Determine the [x, y] coordinate at the center of the cell enclosing the given text.  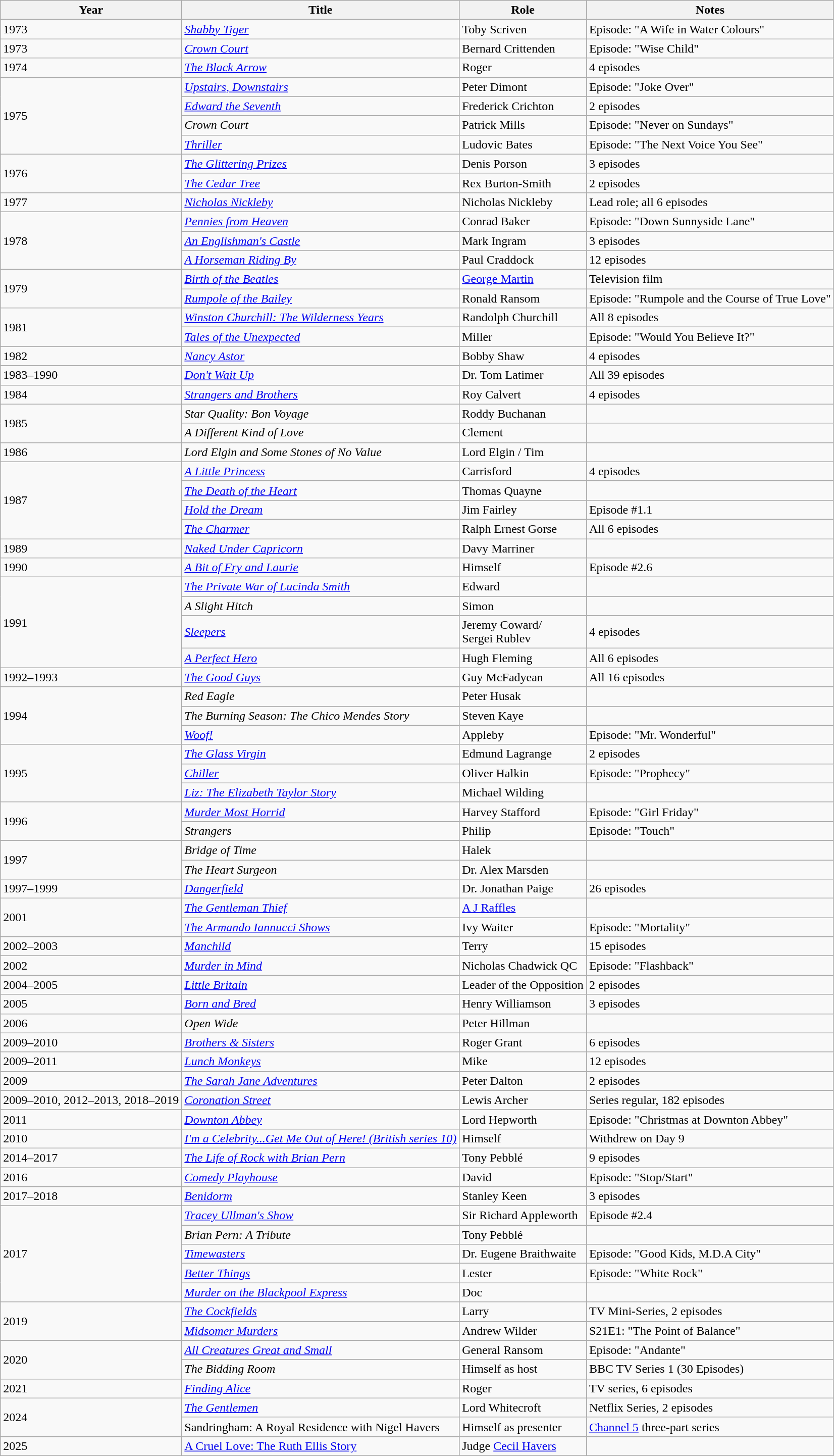
Sir Richard Appleworth [523, 1216]
Brothers & Sisters [321, 1042]
All 16 episodes [710, 677]
Title [321, 10]
2009 [91, 1081]
A Horseman Riding By [321, 260]
Downton Abbey [321, 1119]
1986 [91, 452]
Nicholas Chadwick QC [523, 966]
An Englishman's Castle [321, 241]
Peter Husak [523, 696]
1994 [91, 716]
Harvey Stafford [523, 812]
Andrew Wilder [523, 1331]
2017–2018 [91, 1196]
2014–2017 [91, 1158]
BBC TV Series 1 (30 Episodes) [710, 1369]
Episode: "Stop/Start" [710, 1177]
Edward [523, 587]
Denis Porson [523, 164]
2025 [91, 1446]
Henry Williamson [523, 1004]
The Gentleman Thief [321, 908]
Rumpole of the Bailey [321, 298]
Guy McFadyean [523, 677]
Peter Dimont [523, 87]
The Private War of Lucinda Smith [321, 587]
Judge Cecil Havers [523, 1446]
General Ransom [523, 1350]
A Different Kind of Love [321, 433]
Nancy Astor [321, 356]
Lord Elgin and Some Stones of No Value [321, 452]
Upstairs, Downstairs [321, 87]
Benidorm [321, 1196]
Better Things [321, 1273]
Ivy Waiter [523, 927]
Steven Kaye [523, 716]
26 episodes [710, 889]
Simon [523, 606]
Don't Wait Up [321, 375]
Comedy Playhouse [321, 1177]
2010 [91, 1138]
Toby Scriven [523, 29]
All 39 episodes [710, 375]
2002 [91, 966]
Episode: "Mr. Wonderful" [710, 735]
Pennies from Heaven [321, 221]
Role [523, 10]
Star Quality: Bon Voyage [321, 414]
Halek [523, 850]
Thomas Quayne [523, 490]
Channel 5 three-part series [710, 1427]
1977 [91, 202]
1981 [91, 327]
Lester [523, 1273]
2016 [91, 1177]
1974 [91, 68]
The Good Guys [321, 677]
Naked Under Capricorn [321, 548]
15 episodes [710, 946]
The Charmer [321, 529]
Dangerfield [321, 889]
The Death of the Heart [321, 490]
Jim Fairley [523, 510]
Murder Most Horrid [321, 812]
Episode: "Down Sunnyside Lane" [710, 221]
Episode: "Good Kids, M.D.A City" [710, 1254]
Randolph Churchill [523, 318]
Withdrew on Day 9 [710, 1138]
9 episodes [710, 1158]
George Martin [523, 279]
A Cruel Love: The Ruth Ellis Story [321, 1446]
Episode #2.6 [710, 568]
Timewasters [321, 1254]
Clement [523, 433]
The Bidding Room [321, 1369]
Episode: "Prophecy" [710, 773]
Philip [523, 831]
1989 [91, 548]
Year [91, 10]
Episode: "Mortality" [710, 927]
Lead role; all 6 episodes [710, 202]
The Glass Virgin [321, 754]
Episode: "Would You Believe It?" [710, 337]
Episode: "Rumpole and the Course of True Love" [710, 298]
Frederick Crichton [523, 106]
Chiller [321, 773]
All 8 episodes [710, 318]
Liz: The Elizabeth Taylor Story [321, 792]
Stanley Keen [523, 1196]
Lunch Monkeys [321, 1062]
All Creatures Great and Small [321, 1350]
A Little Princess [321, 471]
Oliver Halkin [523, 773]
I'm a Celebrity...Get Me Out of Here! (British series 10) [321, 1138]
The Gentlemen [321, 1408]
The Life of Rock with Brian Pern [321, 1158]
Little Britain [321, 985]
Sleepers [321, 632]
Ludovic Bates [523, 144]
Conrad Baker [523, 221]
Dr. Eugene Braithwaite [523, 1254]
Michael Wilding [523, 792]
Episode: "Girl Friday" [710, 812]
1992–1993 [91, 677]
2009–2011 [91, 1062]
2017 [91, 1254]
2011 [91, 1119]
2004–2005 [91, 985]
1982 [91, 356]
1975 [91, 116]
The Black Arrow [321, 68]
Lewis Archer [523, 1100]
2021 [91, 1388]
2019 [91, 1321]
Roy Calvert [523, 394]
Thriller [321, 144]
Episode: "Never on Sundays" [710, 125]
The Burning Season: The Chico Mendes Story [321, 716]
2024 [91, 1417]
Dr. Jonathan Paige [523, 889]
Episode #1.1 [710, 510]
Peter Hillman [523, 1023]
Roddy Buchanan [523, 414]
A Perfect Hero [321, 658]
2005 [91, 1004]
2002–2003 [91, 946]
Lord Hepworth [523, 1119]
Winston Churchill: The Wilderness Years [321, 318]
The Heart Surgeon [321, 869]
Episode: "Joke Over" [710, 87]
1979 [91, 289]
Murder on the Blackpool Express [321, 1292]
Patrick Mills [523, 125]
2001 [91, 918]
1991 [91, 622]
2006 [91, 1023]
Paul Craddock [523, 260]
Lord Elgin / Tim [523, 452]
Dr. Alex Marsden [523, 869]
The Cockfields [321, 1312]
1990 [91, 568]
Appleby [523, 735]
Bernard Crittenden [523, 48]
Notes [710, 10]
Carrisford [523, 471]
Sandringham: A Royal Residence with Nigel Havers [321, 1427]
1984 [91, 394]
1995 [91, 773]
Ralph Ernest Gorse [523, 529]
1996 [91, 821]
TV series, 6 episodes [710, 1388]
2020 [91, 1360]
Dr. Tom Latimer [523, 375]
6 episodes [710, 1042]
2009–2010 [91, 1042]
1987 [91, 500]
Himself as host [523, 1369]
David [523, 1177]
The Sarah Jane Adventures [321, 1081]
Peter Dalton [523, 1081]
Episode: "Wise Child" [710, 48]
Episode: "White Rock" [710, 1273]
Woof! [321, 735]
Finding Alice [321, 1388]
Edward the Seventh [321, 106]
Television film [710, 279]
Netflix Series, 2 episodes [710, 1408]
Terry [523, 946]
Episode: "Christmas at Downton Abbey" [710, 1119]
Edmund Lagrange [523, 754]
Roger Grant [523, 1042]
Doc [523, 1292]
A Bit of Fry and Laurie [321, 568]
1983–1990 [91, 375]
Coronation Street [321, 1100]
S21E1: "The Point of Balance" [710, 1331]
Episode: "A Wife in Water Colours" [710, 29]
Himself as presenter [523, 1427]
Lord Whitecroft [523, 1408]
Jeremy Coward/Sergei Rublev [523, 632]
1978 [91, 240]
A J Raffles [523, 908]
Hugh Fleming [523, 658]
Leader of the Opposition [523, 985]
TV Mini-Series, 2 episodes [710, 1312]
Open Wide [321, 1023]
Rex Burton-Smith [523, 183]
Series regular, 182 episodes [710, 1100]
Red Eagle [321, 696]
2009–2010, 2012–2013, 2018–2019 [91, 1100]
Brian Pern: A Tribute [321, 1235]
1997–1999 [91, 889]
1976 [91, 173]
Ronald Ransom [523, 298]
Midsomer Murders [321, 1331]
Shabby Tiger [321, 29]
The Glittering Prizes [321, 164]
Strangers [321, 831]
Episode: "Touch" [710, 831]
Bridge of Time [321, 850]
Strangers and Brothers [321, 394]
Larry [523, 1312]
Tracey Ullman's Show [321, 1216]
1985 [91, 423]
Tales of the Unexpected [321, 337]
Miller [523, 337]
Episode: "Andante" [710, 1350]
Hold the Dream [321, 510]
Birth of the Beatles [321, 279]
Manchild [321, 946]
1997 [91, 860]
The Armando Iannucci Shows [321, 927]
Mike [523, 1062]
Episode: "The Next Voice You See" [710, 144]
Episode #2.4 [710, 1216]
The Cedar Tree [321, 183]
Murder in Mind [321, 966]
A Slight Hitch [321, 606]
Born and Bred [321, 1004]
Davy Marriner [523, 548]
Bobby Shaw [523, 356]
Episode: "Flashback" [710, 966]
Mark Ingram [523, 241]
